Locate the cell with the specified text and output its [x, y] center coordinate. 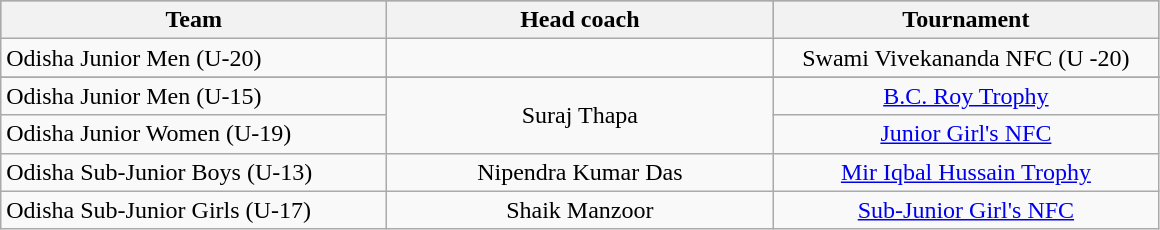
Head coach [580, 20]
Junior Girl's NFC [966, 134]
Odisha Junior Men (U-15) [194, 96]
Odisha Junior Women (U-19) [194, 134]
Odisha Junior Men (U-20) [194, 58]
Odisha Sub-Junior Boys (U-13) [194, 172]
B.C. Roy Trophy [966, 96]
Mir Iqbal Hussain Trophy [966, 172]
Nipendra Kumar Das [580, 172]
Swami Vivekananda NFC (U -20) [966, 58]
Suraj Thapa [580, 115]
Tournament [966, 20]
Shaik Manzoor [580, 210]
Team [194, 20]
Sub-Junior Girl's NFC [966, 210]
Odisha Sub-Junior Girls (U-17) [194, 210]
